Provide the [x, y] coordinate of the cell's center where the given text is located.  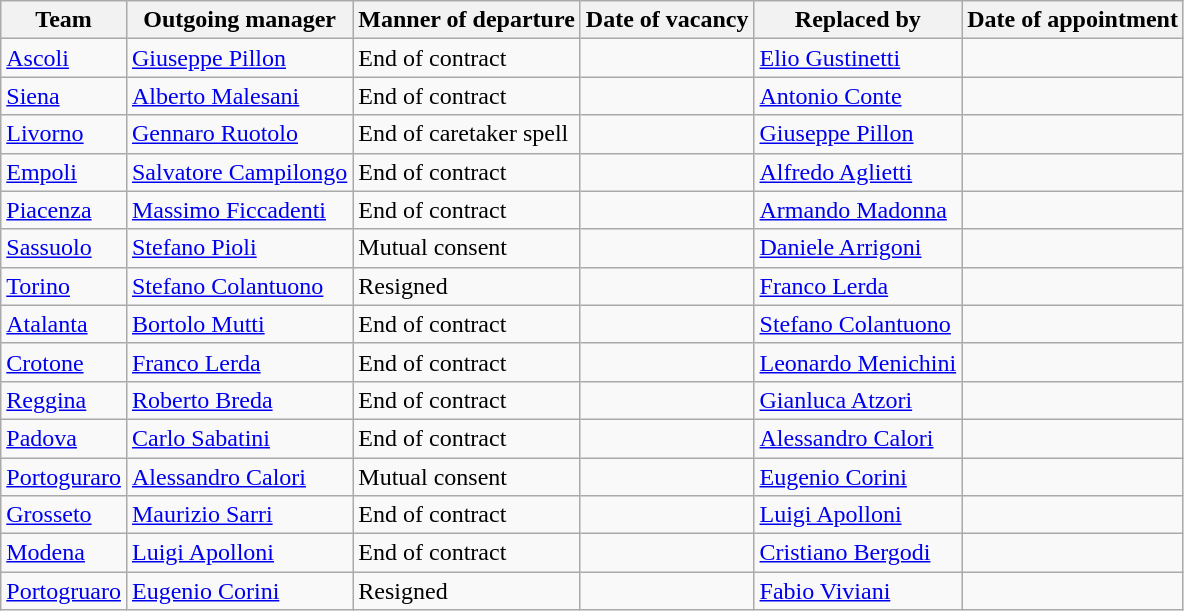
Portogruaro [64, 591]
Maurizio Sarri [239, 515]
Stefano Pioli [239, 248]
Cristiano Bergodi [858, 553]
Manner of departure [466, 20]
Padova [64, 438]
Elio Gustinetti [858, 58]
Ascoli [64, 58]
Piacenza [64, 210]
Empoli [64, 172]
Grosseto [64, 515]
Armando Madonna [858, 210]
Portoguraro [64, 477]
Gennaro Ruotolo [239, 134]
Team [64, 20]
End of caretaker spell [466, 134]
Salvatore Campilongo [239, 172]
Bortolo Mutti [239, 324]
Sassuolo [64, 248]
Alfredo Aglietti [858, 172]
Date of vacancy [667, 20]
Alberto Malesani [239, 96]
Fabio Viviani [858, 591]
Leonardo Menichini [858, 362]
Atalanta [64, 324]
Antonio Conte [858, 96]
Replaced by [858, 20]
Massimo Ficcadenti [239, 210]
Daniele Arrigoni [858, 248]
Date of appointment [1073, 20]
Modena [64, 553]
Crotone [64, 362]
Roberto Breda [239, 400]
Gianluca Atzori [858, 400]
Torino [64, 286]
Siena [64, 96]
Livorno [64, 134]
Reggina [64, 400]
Carlo Sabatini [239, 438]
Outgoing manager [239, 20]
